Locate the cell with the specified text and output its (X, Y) center coordinate. 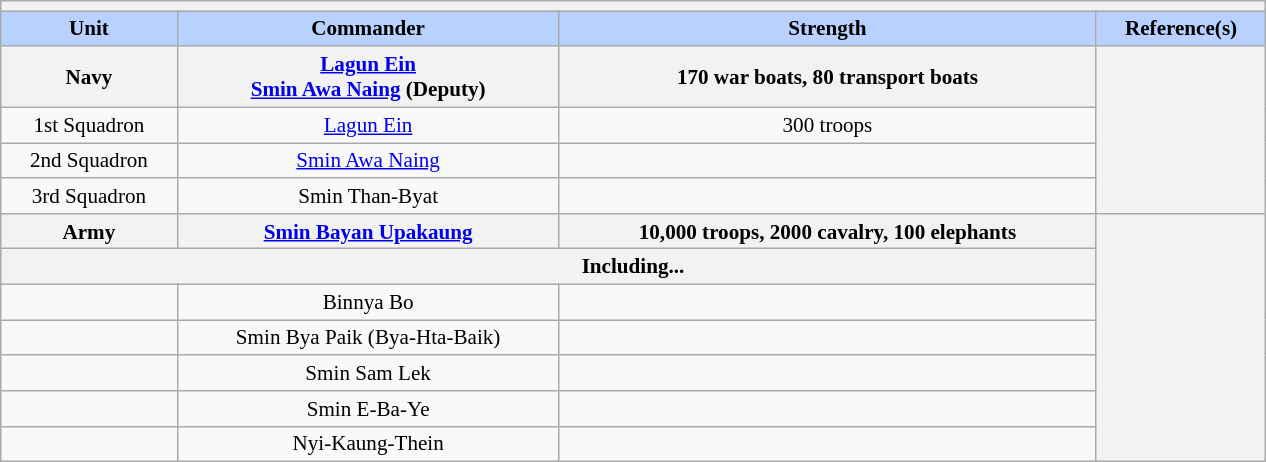
3rd Squadron (88, 196)
Smin Sam Lek (368, 372)
10,000 troops, 2000 cavalry, 100 elephants (828, 230)
170 war boats, 80 transport boats (828, 76)
Navy (88, 76)
Smin Bayan Upakaung (368, 230)
Smin Than-Byat (368, 196)
300 troops (828, 124)
Unit (88, 28)
Smin Bya Paik (Bya-Hta-Baik) (368, 338)
Lagun Ein Smin Awa Naing (Deputy) (368, 76)
Reference(s) (1181, 28)
Lagun Ein (368, 124)
1st Squadron (88, 124)
Army (88, 230)
Binnya Bo (368, 302)
Including... (633, 266)
Strength (828, 28)
Smin E-Ba-Ye (368, 408)
Commander (368, 28)
Smin Awa Naing (368, 160)
2nd Squadron (88, 160)
Nyi-Kaung-Thein (368, 444)
